Return (X, Y) of the center of cell containing provided text 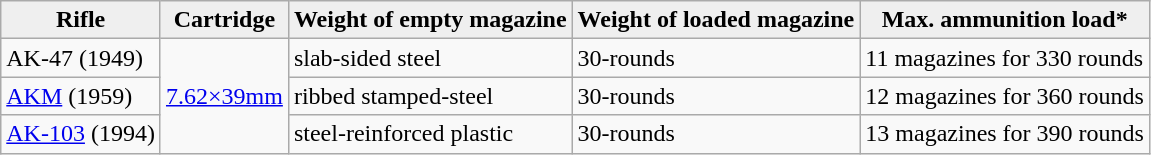
steel-reinforced plastic (430, 134)
Rifle (81, 20)
11 magazines for 330 rounds (1005, 58)
Weight of empty magazine (430, 20)
Cartridge (224, 20)
7.62×39mm (224, 96)
ribbed stamped-steel (430, 96)
12 magazines for 360 rounds (1005, 96)
Max. ammunition load* (1005, 20)
AK-103 (1994) (81, 134)
AKM (1959) (81, 96)
13 magazines for 390 rounds (1005, 134)
Weight of loaded magazine (716, 20)
AK-47 (1949) (81, 58)
slab-sided steel (430, 58)
